Scan for the cell matching the given text and deliver its [X, Y] coordinate at center. 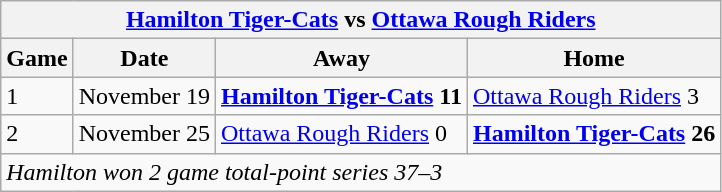
2 [37, 134]
Hamilton Tiger-Cats 11 [341, 96]
Ottawa Rough Riders 0 [341, 134]
Date [144, 58]
November 25 [144, 134]
Hamilton Tiger-Cats vs Ottawa Rough Riders [361, 20]
Away [341, 58]
Hamilton won 2 game total-point series 37–3 [361, 172]
Hamilton Tiger-Cats 26 [594, 134]
Game [37, 58]
Home [594, 58]
1 [37, 96]
November 19 [144, 96]
Ottawa Rough Riders 3 [594, 96]
